Determine the (X, Y) coordinate at the center of the cell enclosing the given text.  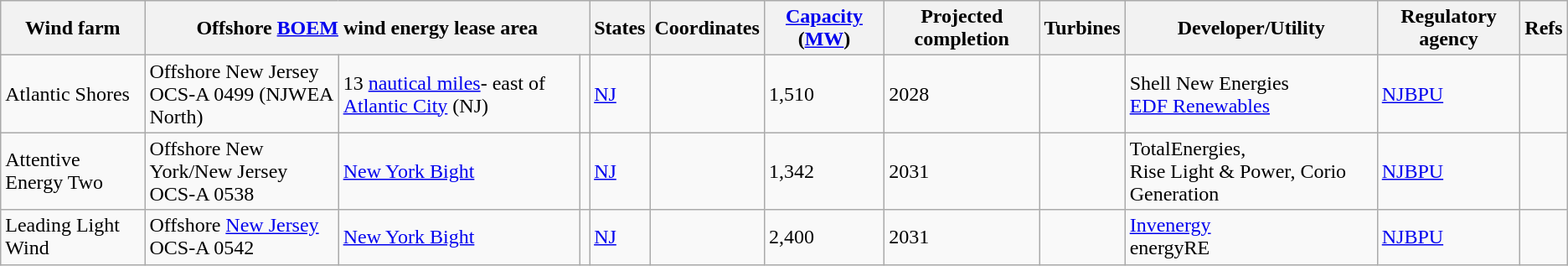
TotalEnergies,Rise Light & Power, Corio Generation (1251, 171)
Offshore BOEM wind energy lease area (367, 29)
Shell New EnergiesEDF Renewables (1251, 94)
Attentive Energy Two (73, 171)
Leading Light Wind (73, 237)
Regulatory agency (1449, 29)
Offshore New JerseyOCS-A 0499 (NJWEA North) (241, 94)
13 nautical miles- east of Atlantic City (NJ) (459, 94)
2028 (962, 94)
Wind farm (73, 29)
2,400 (824, 237)
1,342 (824, 171)
Capacity (MW) (824, 29)
Atlantic Shores (73, 94)
Turbines (1082, 29)
InvenergyenergyRE (1251, 237)
States (620, 29)
Refs (1544, 29)
Offshore New JerseyOCS-A 0542 (241, 237)
Coordinates (707, 29)
Developer/Utility (1251, 29)
Projected completion (962, 29)
Offshore New York/New JerseyOCS-A 0538 (241, 171)
1,510 (824, 94)
